Detect which cell encompasses the target text, then output its [X, Y] center coordinate. 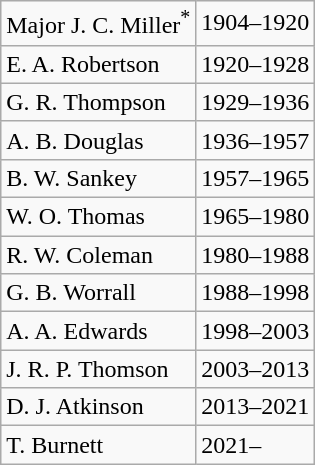
W. O. Thomas [98, 217]
1965–1980 [256, 217]
1929–1936 [256, 102]
J. R. P. Thomson [98, 369]
1980–1988 [256, 255]
2013–2021 [256, 407]
G. B. Worrall [98, 293]
G. R. Thompson [98, 102]
B. W. Sankey [98, 178]
1936–1957 [256, 140]
T. Burnett [98, 445]
E. A. Robertson [98, 64]
2021– [256, 445]
1904–1920 [256, 24]
R. W. Coleman [98, 255]
A. A. Edwards [98, 331]
1988–1998 [256, 293]
Major J. C. Miller* [98, 24]
A. B. Douglas [98, 140]
1920–1928 [256, 64]
1957–1965 [256, 178]
2003–2013 [256, 369]
D. J. Atkinson [98, 407]
1998–2003 [256, 331]
